Output the (X, Y) coordinate of the center of the cell containing the given text.  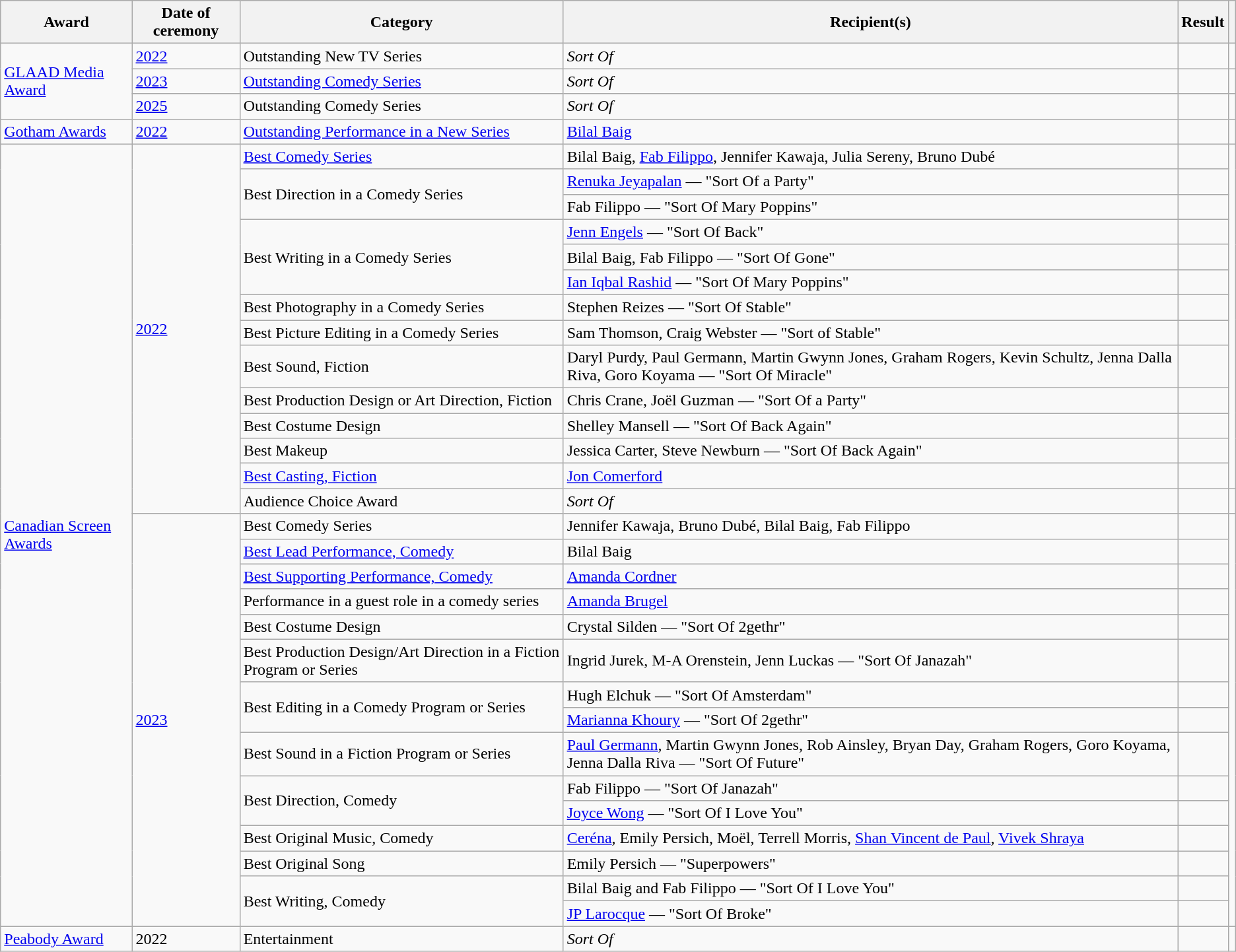
Renuka Jeyapalan — "Sort Of a Party" (870, 182)
Best Lead Performance, Comedy (401, 551)
Ingrid Jurek, M-A Orenstein, Jenn Luckas — "Sort Of Janazah" (870, 660)
Best Supporting Performance, Comedy (401, 576)
Best Original Music, Comedy (401, 838)
Entertainment (401, 939)
Best Picture Editing in a Comedy Series (401, 332)
Best Sound in a Fiction Program or Series (401, 754)
Best Editing in a Comedy Program or Series (401, 707)
Stephen Reizes — "Sort Of Stable" (870, 307)
2025 (186, 106)
Best Direction in a Comedy Series (401, 194)
Shelley Mansell — "Sort Of Back Again" (870, 426)
Chris Crane, Joël Guzman — "Sort Of a Party" (870, 401)
Jon Comerford (870, 476)
Best Sound, Fiction (401, 367)
Best Original Song (401, 864)
Best Writing in a Comedy Series (401, 257)
Outstanding New TV Series (401, 56)
Award (66, 22)
Crystal Silden — "Sort Of 2gethr" (870, 627)
Fab Filippo — "Sort Of Mary Poppins" (870, 207)
GLAAD Media Award (66, 81)
Bilal Baig and Fab Filippo — "Sort Of I Love You" (870, 889)
Daryl Purdy, Paul Germann, Martin Gwynn Jones, Graham Rogers, Kevin Schultz, Jenna Dalla Riva, Goro Koyama — "Sort Of Miracle" (870, 367)
Best Production Design or Art Direction, Fiction (401, 401)
Recipient(s) (870, 22)
Amanda Cordner (870, 576)
Best Makeup (401, 451)
Sam Thomson, Craig Webster — "Sort of Stable" (870, 332)
Gotham Awards (66, 131)
Jennifer Kawaja, Bruno Dubé, Bilal Baig, Fab Filippo (870, 526)
Best Production Design/Art Direction in a Fiction Program or Series (401, 660)
Bilal Baig, Fab Filippo, Jennifer Kawaja, Julia Sereny, Bruno Dubé (870, 156)
Paul Germann, Martin Gwynn Jones, Rob Ainsley, Bryan Day, Graham Rogers, Goro Koyama, Jenna Dalla Riva — "Sort Of Future" (870, 754)
Result (1203, 22)
Best Writing, Comedy (401, 901)
Jessica Carter, Steve Newburn — "Sort Of Back Again" (870, 451)
Ian Iqbal Rashid — "Sort Of Mary Poppins" (870, 282)
JP Larocque — "Sort Of Broke" (870, 914)
Hugh Elchuk — "Sort Of Amsterdam" (870, 695)
Performance in a guest role in a comedy series (401, 601)
Best Direction, Comedy (401, 800)
Canadian Screen Awards (66, 535)
Bilal Baig, Fab Filippo — "Sort Of Gone" (870, 257)
Date of ceremony (186, 22)
Category (401, 22)
Emily Persich — "Superpowers" (870, 864)
Joyce Wong — "Sort Of I Love You" (870, 813)
Fab Filippo — "Sort Of Janazah" (870, 788)
Marianna Khoury — "Sort Of 2gethr" (870, 720)
Best Photography in a Comedy Series (401, 307)
Amanda Brugel (870, 601)
Outstanding Performance in a New Series (401, 131)
Ceréna, Emily Persich, Moël, Terrell Morris, Shan Vincent de Paul, Vivek Shraya (870, 838)
Peabody Award (66, 939)
Best Casting, Fiction (401, 476)
Jenn Engels — "Sort Of Back" (870, 232)
Audience Choice Award (401, 501)
